Extract the [x, y] coordinate from the center of the cell holding the provided text.  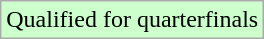
Qualified for quarterfinals [132, 20]
